Find where the given text appears and provide that cell's center as [x, y] coordinate. 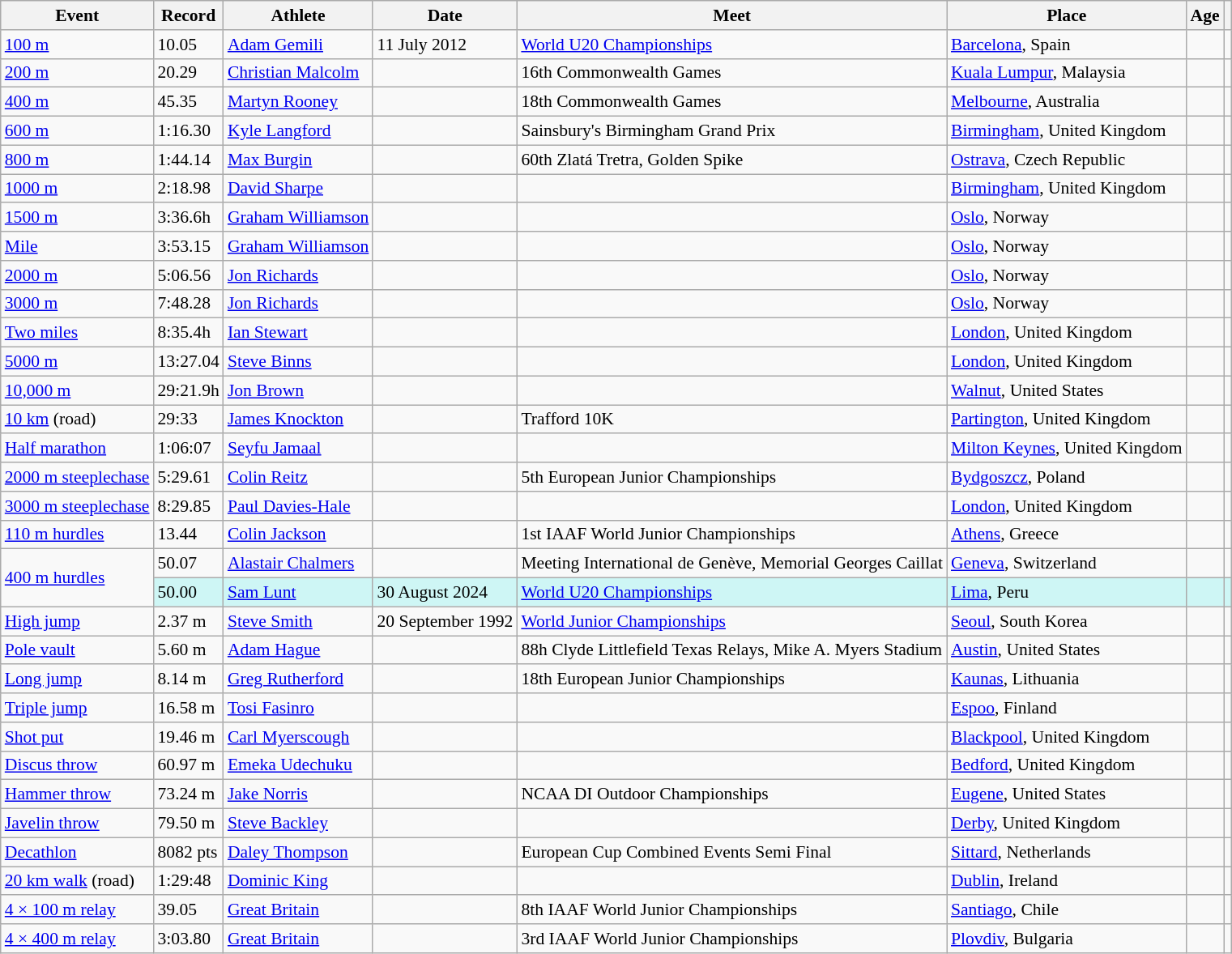
Eugene, United States [1067, 794]
Mile [78, 246]
Colin Jackson [298, 534]
Barcelona, Spain [1067, 45]
600 m [78, 131]
Greg Rutherford [298, 679]
800 m [78, 160]
2000 m [78, 275]
1:44.14 [189, 160]
Blackpool, United Kingdom [1067, 737]
Partington, United Kingdom [1067, 420]
Max Burgin [298, 160]
20 km walk (road) [78, 881]
8:35.4h [189, 333]
James Knockton [298, 420]
Seyfu Jamaal [298, 449]
Steve Binns [298, 362]
18th European Junior Championships [732, 679]
Colin Reitz [298, 477]
Seoul, South Korea [1067, 621]
3:03.80 [189, 939]
8th IAAF World Junior Championships [732, 910]
Adam Gemili [298, 45]
2.37 m [189, 621]
Long jump [78, 679]
88h Clyde Littlefield Texas Relays, Mike A. Myers Stadium [732, 650]
39.05 [189, 910]
European Cup Combined Events Semi Final [732, 852]
5000 m [78, 362]
10 km (road) [78, 420]
3:36.6h [189, 218]
Discus throw [78, 765]
Jon Brown [298, 390]
Place [1067, 15]
Trafford 10K [732, 420]
13:27.04 [189, 362]
Geneva, Switzerland [1067, 564]
Meet [732, 15]
4 × 100 m relay [78, 910]
David Sharpe [298, 189]
Ian Stewart [298, 333]
Sam Lunt [298, 593]
Melbourne, Australia [1067, 102]
Sainsbury's Birmingham Grand Prix [732, 131]
Triple jump [78, 708]
8082 pts [189, 852]
Shot put [78, 737]
20.29 [189, 73]
18th Commonwealth Games [732, 102]
Athens, Greece [1067, 534]
Dublin, Ireland [1067, 881]
50.00 [189, 593]
200 m [78, 73]
79.50 m [189, 824]
4 × 400 m relay [78, 939]
Ostrava, Czech Republic [1067, 160]
Steve Smith [298, 621]
5:06.56 [189, 275]
Two miles [78, 333]
Dominic King [298, 881]
400 m [78, 102]
Javelin throw [78, 824]
1st IAAF World Junior Championships [732, 534]
10,000 m [78, 390]
Bydgoszcz, Poland [1067, 477]
5th European Junior Championships [732, 477]
3000 m [78, 304]
Kaunas, Lithuania [1067, 679]
Daley Thompson [298, 852]
45.35 [189, 102]
11 July 2012 [445, 45]
50.07 [189, 564]
Martyn Rooney [298, 102]
7:48.28 [189, 304]
Emeka Udechuku [298, 765]
30 August 2024 [445, 593]
3:53.15 [189, 246]
NCAA DI Outdoor Championships [732, 794]
Sittard, Netherlands [1067, 852]
1:29:48 [189, 881]
400 m hurdles [78, 578]
16th Commonwealth Games [732, 73]
World Junior Championships [732, 621]
Paul Davies-Hale [298, 506]
High jump [78, 621]
Hammer throw [78, 794]
Santiago, Chile [1067, 910]
20 September 1992 [445, 621]
16.58 m [189, 708]
73.24 m [189, 794]
60th Zlatá Tretra, Golden Spike [732, 160]
Age [1204, 15]
5:29.61 [189, 477]
29:33 [189, 420]
Christian Malcolm [298, 73]
Espoo, Finland [1067, 708]
Athlete [298, 15]
Steve Backley [298, 824]
Adam Hague [298, 650]
Milton Keynes, United Kingdom [1067, 449]
Decathlon [78, 852]
1:16.30 [189, 131]
19.46 m [189, 737]
Alastair Chalmers [298, 564]
60.97 m [189, 765]
1500 m [78, 218]
110 m hurdles [78, 534]
8.14 m [189, 679]
100 m [78, 45]
8:29.85 [189, 506]
3rd IAAF World Junior Championships [732, 939]
Date [445, 15]
Lima, Peru [1067, 593]
Kuala Lumpur, Malaysia [1067, 73]
Record [189, 15]
13.44 [189, 534]
Plovdiv, Bulgaria [1067, 939]
Event [78, 15]
Half marathon [78, 449]
Walnut, United States [1067, 390]
2:18.98 [189, 189]
Carl Myerscough [298, 737]
Bedford, United Kingdom [1067, 765]
3000 m steeplechase [78, 506]
Tosi Fasinro [298, 708]
Meeting International de Genève, Memorial Georges Caillat [732, 564]
Pole vault [78, 650]
2000 m steeplechase [78, 477]
Derby, United Kingdom [1067, 824]
Austin, United States [1067, 650]
5.60 m [189, 650]
1000 m [78, 189]
Jake Norris [298, 794]
Kyle Langford [298, 131]
10.05 [189, 45]
29:21.9h [189, 390]
1:06:07 [189, 449]
